Search for the cell housing the specified text and yield its (X, Y) center coordinate. 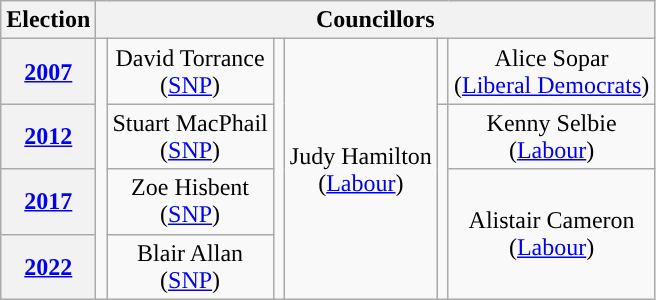
Election (48, 20)
2012 (48, 136)
Zoe Hisbent(SNP) (190, 202)
2007 (48, 72)
2017 (48, 202)
Alistair Cameron(Labour) (551, 234)
Councillors (376, 20)
Kenny Selbie(Labour) (551, 136)
Alice Sopar(Liberal Democrats) (551, 72)
Blair Allan(SNP) (190, 266)
Stuart MacPhail(SNP) (190, 136)
2022 (48, 266)
Judy Hamilton(Labour) (360, 169)
David Torrance(SNP) (190, 72)
